Identify which cell holds the provided text, then report its (X, Y) central coordinate. 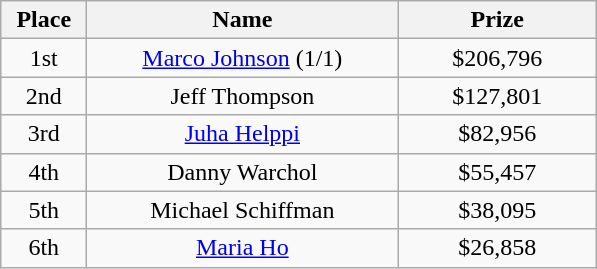
$127,801 (498, 96)
$206,796 (498, 58)
Danny Warchol (242, 172)
$55,457 (498, 172)
Prize (498, 20)
$38,095 (498, 210)
3rd (44, 134)
Michael Schiffman (242, 210)
Marco Johnson (1/1) (242, 58)
5th (44, 210)
Place (44, 20)
$26,858 (498, 248)
Juha Helppi (242, 134)
6th (44, 248)
Maria Ho (242, 248)
1st (44, 58)
4th (44, 172)
$82,956 (498, 134)
Name (242, 20)
2nd (44, 96)
Jeff Thompson (242, 96)
